Search for the cell housing the specified text and yield its [X, Y] center coordinate. 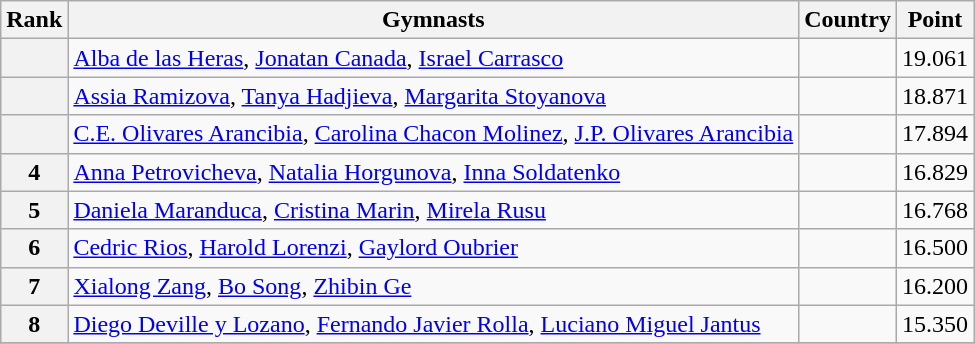
8 [34, 324]
19.061 [934, 58]
18.871 [934, 96]
C.E. Olivares Arancibia, Carolina Chacon Molinez, J.P. Olivares Arancibia [434, 134]
5 [34, 210]
Xialong Zang, Bo Song, Zhibin Ge [434, 286]
Rank [34, 20]
16.768 [934, 210]
6 [34, 248]
Gymnasts [434, 20]
Country [848, 20]
7 [34, 286]
Daniela Maranduca, Cristina Marin, Mirela Rusu [434, 210]
16.500 [934, 248]
16.829 [934, 172]
Cedric Rios, Harold Lorenzi, Gaylord Oubrier [434, 248]
Point [934, 20]
Assia Ramizova, Tanya Hadjieva, Margarita Stoyanova [434, 96]
Diego Deville y Lozano, Fernando Javier Rolla, Luciano Miguel Jantus [434, 324]
16.200 [934, 286]
4 [34, 172]
15.350 [934, 324]
Alba de las Heras, Jonatan Canada, Israel Carrasco [434, 58]
Anna Petrovicheva, Natalia Horgunova, Inna Soldatenko [434, 172]
17.894 [934, 134]
